Return the [x, y] coordinate for the center point of the cell that contains the specified text.  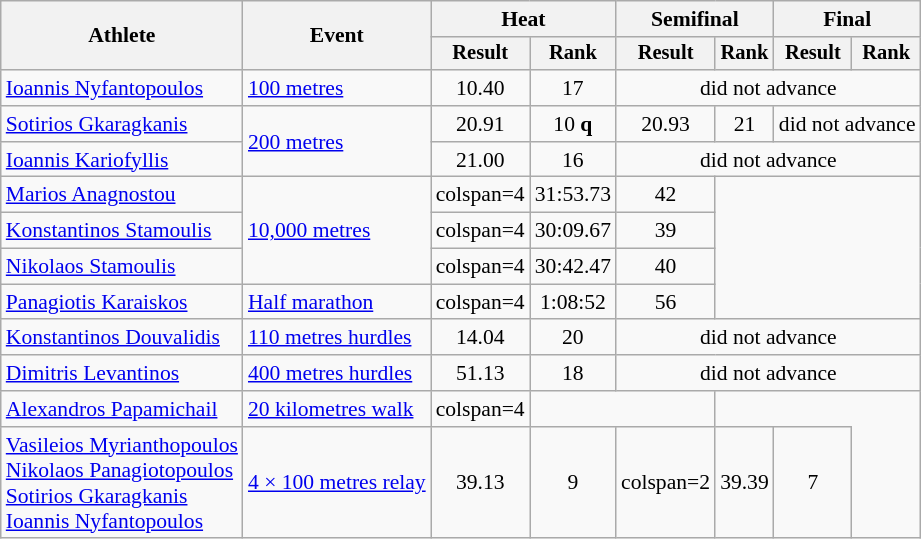
1:08:52 [573, 302]
20.91 [480, 124]
7 [813, 483]
Panagiotis Karaiskos [122, 302]
Ioannis Nyfantopoulos [122, 88]
20.93 [666, 124]
Dimitris Levantinos [122, 373]
400 metres hurdles [337, 373]
18 [573, 373]
20 kilometres walk [337, 409]
10,000 metres [337, 230]
Semifinal [695, 19]
39.39 [744, 483]
Athlete [122, 36]
Nikolaos Stamoulis [122, 267]
4 × 100 metres relay [337, 483]
10.40 [480, 88]
Konstantinos Stamoulis [122, 231]
30:09.67 [573, 231]
21.00 [480, 160]
Konstantinos Douvalidis [122, 338]
Alexandros Papamichail [122, 409]
Event [337, 36]
Heat [524, 19]
40 [666, 267]
Marios Anagnostou [122, 195]
Final [848, 19]
colspan=2 [666, 483]
39 [666, 231]
Vasileios MyrianthopoulosNikolaos PanagiotopoulosSotirios GkaragkanisIoannis Nyfantopoulos [122, 483]
20 [573, 338]
Sotirios Gkaragkanis [122, 124]
51.13 [480, 373]
9 [573, 483]
17 [573, 88]
200 metres [337, 142]
14.04 [480, 338]
Ioannis Kariofyllis [122, 160]
39.13 [480, 483]
42 [666, 195]
10 q [573, 124]
110 metres hurdles [337, 338]
21 [744, 124]
Half marathon [337, 302]
30:42.47 [573, 267]
100 metres [337, 88]
31:53.73 [573, 195]
56 [666, 302]
16 [573, 160]
